From the cell containing the given text, extract its center point as (X, Y) coordinate. 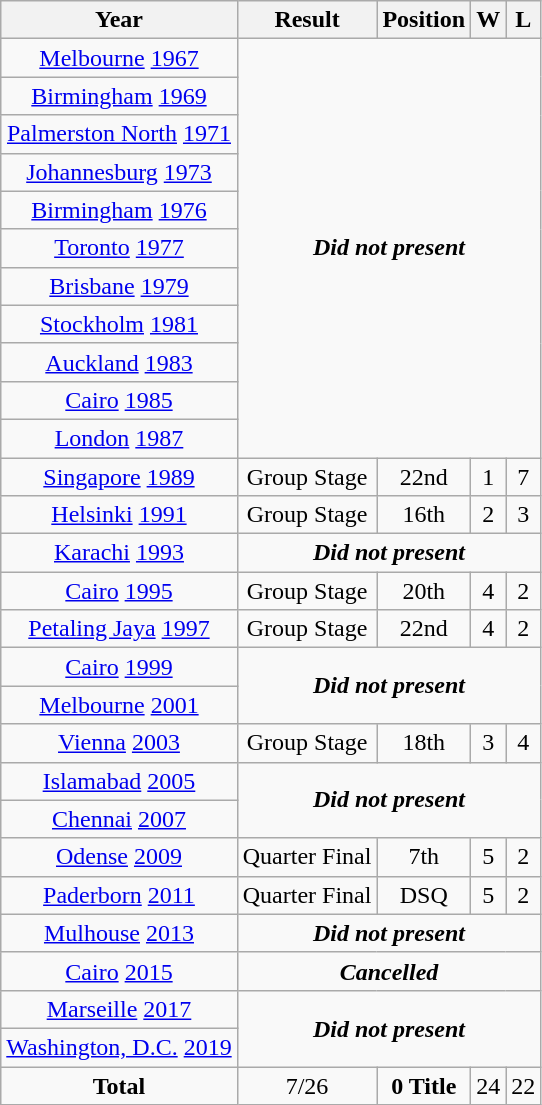
Singapore 1989 (119, 477)
1 (488, 477)
24 (488, 1085)
Chennai 2007 (119, 819)
Washington, D.C. 2019 (119, 1047)
Total (119, 1085)
Toronto 1977 (119, 248)
Cancelled (389, 971)
Auckland 1983 (119, 362)
Palmerston North 1971 (119, 134)
Birmingham 1969 (119, 96)
Paderborn 2011 (119, 895)
Cairo 2015 (119, 971)
Johannesburg 1973 (119, 172)
Cairo 1985 (119, 400)
Islamabad 2005 (119, 781)
Petaling Jaya 1997 (119, 629)
7 (524, 477)
Karachi 1993 (119, 553)
Vienna 2003 (119, 743)
Brisbane 1979 (119, 286)
Cairo 1999 (119, 667)
7/26 (307, 1085)
Year (119, 20)
22 (524, 1085)
Melbourne 2001 (119, 705)
Result (307, 20)
London 1987 (119, 438)
Melbourne 1967 (119, 58)
Odense 2009 (119, 857)
W (488, 20)
7th (424, 857)
20th (424, 591)
0 Title (424, 1085)
16th (424, 515)
Marseille 2017 (119, 1009)
Position (424, 20)
Cairo 1995 (119, 591)
Helsinki 1991 (119, 515)
18th (424, 743)
Mulhouse 2013 (119, 933)
DSQ (424, 895)
L (524, 20)
Birmingham 1976 (119, 210)
Stockholm 1981 (119, 324)
